Search for the cell housing the specified text and yield its (X, Y) center coordinate. 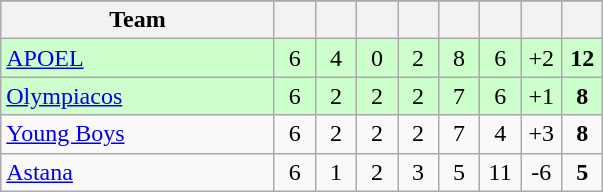
12 (582, 58)
+3 (542, 134)
3 (418, 172)
-6 (542, 172)
Olympiacos (138, 96)
+1 (542, 96)
0 (376, 58)
Team (138, 20)
APOEL (138, 58)
Young Boys (138, 134)
+2 (542, 58)
1 (336, 172)
11 (500, 172)
Astana (138, 172)
